Output the [X, Y] coordinate of the center of the cell containing the given text.  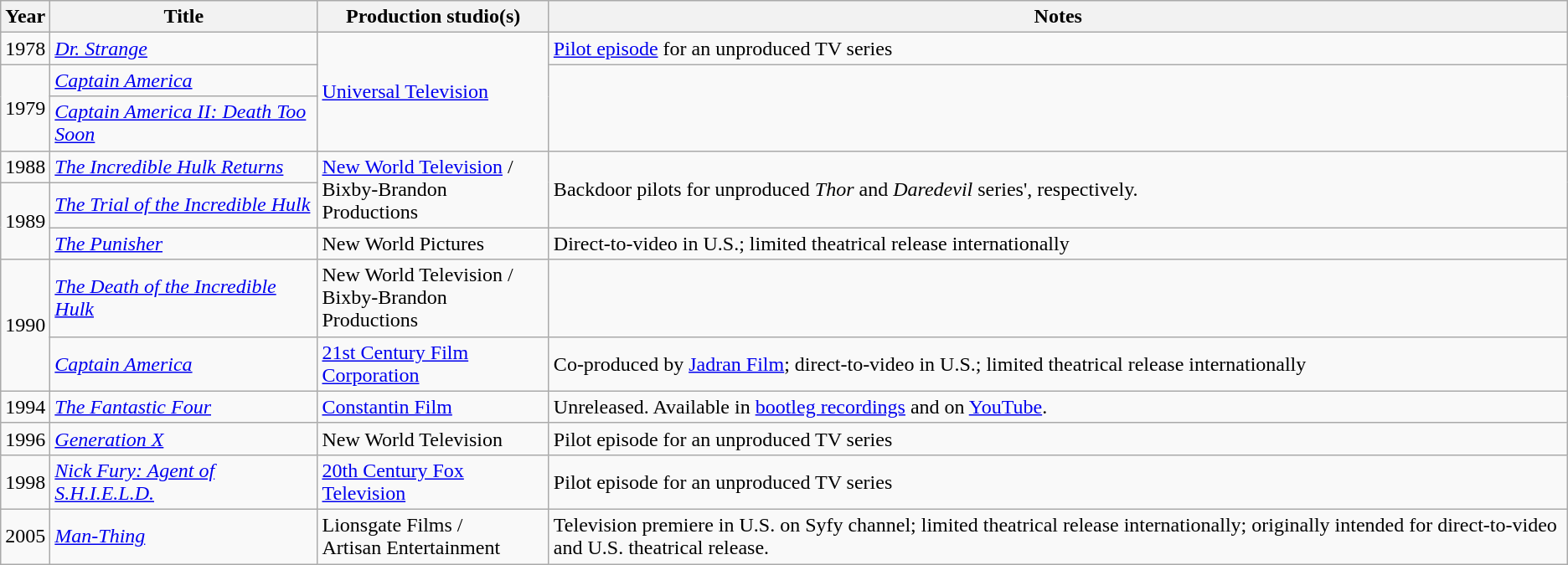
The Punisher [184, 244]
The Incredible Hulk Returns [184, 167]
1990 [25, 325]
Direct-to-video in U.S.; limited theatrical release internationally [1058, 244]
Nick Fury: Agent of S.H.I.E.L.D. [184, 482]
The Death of the Incredible Hulk [184, 298]
Constantin Film [433, 407]
Title [184, 17]
1978 [25, 49]
Production studio(s) [433, 17]
1998 [25, 482]
1989 [25, 221]
New World Television [433, 439]
Universal Television [433, 92]
1996 [25, 439]
Dr. Strange [184, 49]
2005 [25, 536]
Captain America II: Death Too Soon [184, 124]
21st Century Film Corporation [433, 363]
The Fantastic Four [184, 407]
1979 [25, 107]
Backdoor pilots for unproduced Thor and Daredevil series', respectively. [1058, 189]
The Trial of the Incredible Hulk [184, 205]
20th Century Fox Television [433, 482]
1994 [25, 407]
Man-Thing [184, 536]
Lionsgate Films /Artisan Entertainment [433, 536]
New World Pictures [433, 244]
1988 [25, 167]
Notes [1058, 17]
Unreleased. Available in bootleg recordings and on YouTube. [1058, 407]
Co-produced by Jadran Film; direct-to-video in U.S.; limited theatrical release internationally [1058, 363]
Generation X [184, 439]
Year [25, 17]
